Find where the given text appears and provide that cell's center as [x, y] coordinate. 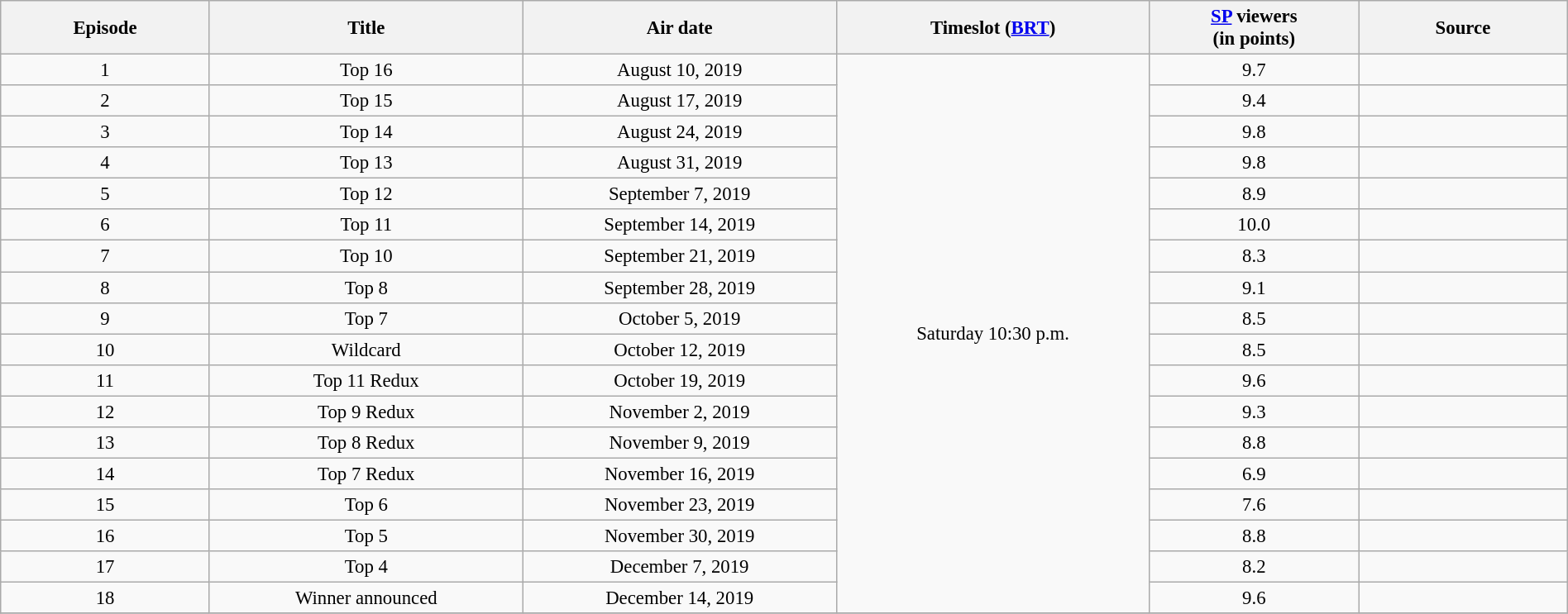
7.6 [1254, 505]
Wildcard [366, 350]
9.3 [1254, 412]
13 [106, 443]
Top 13 [366, 163]
9.7 [1254, 70]
November 23, 2019 [680, 505]
2 [106, 101]
8 [106, 288]
September 7, 2019 [680, 194]
Top 7 Redux [366, 474]
Top 10 [366, 256]
September 14, 2019 [680, 226]
Top 15 [366, 101]
Top 8 Redux [366, 443]
October 19, 2019 [680, 380]
12 [106, 412]
November 9, 2019 [680, 443]
Top 9 Redux [366, 412]
8.3 [1254, 256]
September 28, 2019 [680, 288]
11 [106, 380]
17 [106, 567]
Title [366, 28]
8.9 [1254, 194]
Top 11 Redux [366, 380]
August 31, 2019 [680, 163]
October 12, 2019 [680, 350]
9 [106, 318]
September 21, 2019 [680, 256]
Top 11 [366, 226]
Top 6 [366, 505]
10.0 [1254, 226]
Top 5 [366, 535]
Top 14 [366, 132]
Top 4 [366, 567]
Top 16 [366, 70]
3 [106, 132]
Top 12 [366, 194]
Air date [680, 28]
December 14, 2019 [680, 598]
November 2, 2019 [680, 412]
Timeslot (BRT) [992, 28]
SP viewers(in points) [1254, 28]
Top 8 [366, 288]
October 5, 2019 [680, 318]
14 [106, 474]
Saturday 10:30 p.m. [992, 334]
December 7, 2019 [680, 567]
6.9 [1254, 474]
5 [106, 194]
August 24, 2019 [680, 132]
Winner announced [366, 598]
15 [106, 505]
Episode [106, 28]
9.4 [1254, 101]
7 [106, 256]
Top 7 [366, 318]
4 [106, 163]
16 [106, 535]
November 30, 2019 [680, 535]
8.2 [1254, 567]
6 [106, 226]
August 10, 2019 [680, 70]
Source [1464, 28]
August 17, 2019 [680, 101]
November 16, 2019 [680, 474]
10 [106, 350]
1 [106, 70]
18 [106, 598]
9.1 [1254, 288]
